Scan for the cell matching the given text and deliver its [x, y] coordinate at center. 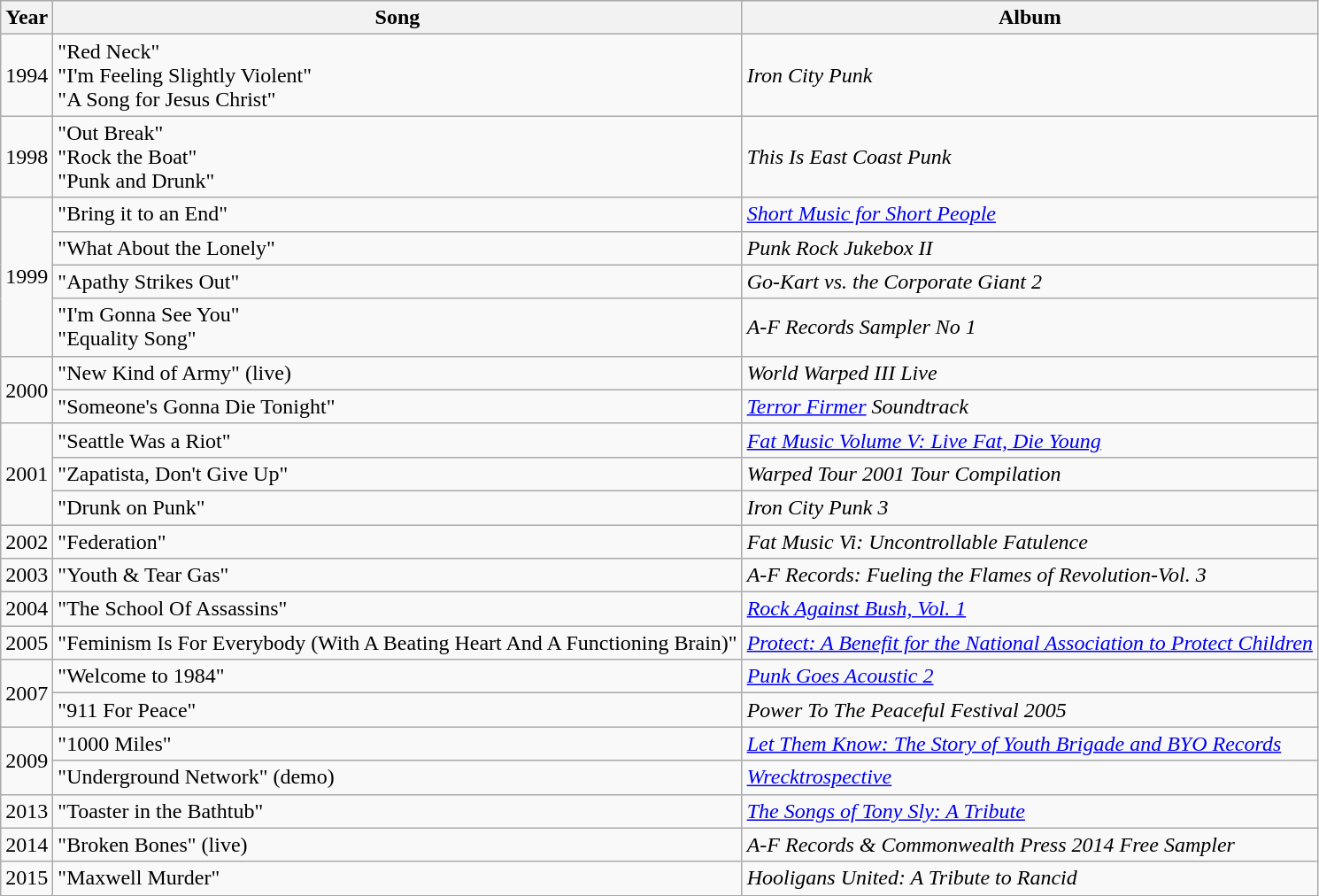
A-F Records & Commonwealth Press 2014 Free Sampler [1030, 845]
1994 [27, 75]
2015 [27, 878]
Iron City Punk [1030, 75]
"Feminism Is For Everybody (With A Beating Heart And A Functioning Brain)" [397, 643]
"Seattle Was a Riot" [397, 440]
"Toaster in the Bathtub" [397, 811]
2000 [27, 390]
2007 [27, 693]
1999 [27, 276]
2001 [27, 474]
Punk Goes Acoustic 2 [1030, 676]
"Federation" [397, 541]
"I'm Gonna See You""Equality Song" [397, 328]
"Youth & Tear Gas" [397, 575]
This Is East Coast Punk [1030, 157]
2004 [27, 609]
Power To The Peaceful Festival 2005 [1030, 710]
World Warped III Live [1030, 373]
"Maxwell Murder" [397, 878]
Go-Kart vs. the Corporate Giant 2 [1030, 282]
Fat Music Vi: Uncontrollable Fatulence [1030, 541]
"The School Of Assassins" [397, 609]
Protect: A Benefit for the National Association to Protect Children [1030, 643]
Album [1030, 18]
"911 For Peace" [397, 710]
2005 [27, 643]
A-F Records: Fueling the Flames of Revolution-Vol. 3 [1030, 575]
2003 [27, 575]
"Welcome to 1984" [397, 676]
"Out Break""Rock the Boat""Punk and Drunk" [397, 157]
Rock Against Bush, Vol. 1 [1030, 609]
Hooligans United: A Tribute to Rancid [1030, 878]
Punk Rock Jukebox II [1030, 248]
"1000 Miles" [397, 744]
"What About the Lonely" [397, 248]
The Songs of Tony Sly: A Tribute [1030, 811]
"Someone's Gonna Die Tonight" [397, 406]
"Bring it to an End" [397, 214]
Terror Firmer Soundtrack [1030, 406]
"Drunk on Punk" [397, 507]
2002 [27, 541]
A-F Records Sampler No 1 [1030, 328]
Short Music for Short People [1030, 214]
"Broken Bones" (live) [397, 845]
2013 [27, 811]
2014 [27, 845]
Fat Music Volume V: Live Fat, Die Young [1030, 440]
Warped Tour 2001 Tour Compilation [1030, 474]
"Apathy Strikes Out" [397, 282]
"Underground Network" (demo) [397, 777]
Song [397, 18]
2009 [27, 761]
Iron City Punk 3 [1030, 507]
"Red Neck""I'm Feeling Slightly Violent""A Song for Jesus Christ" [397, 75]
Wrecktrospective [1030, 777]
Let Them Know: The Story of Youth Brigade and BYO Records [1030, 744]
1998 [27, 157]
"New Kind of Army" (live) [397, 373]
"Zapatista, Don't Give Up" [397, 474]
Year [27, 18]
